Output the (X, Y) coordinate of the center of the cell containing the given text.  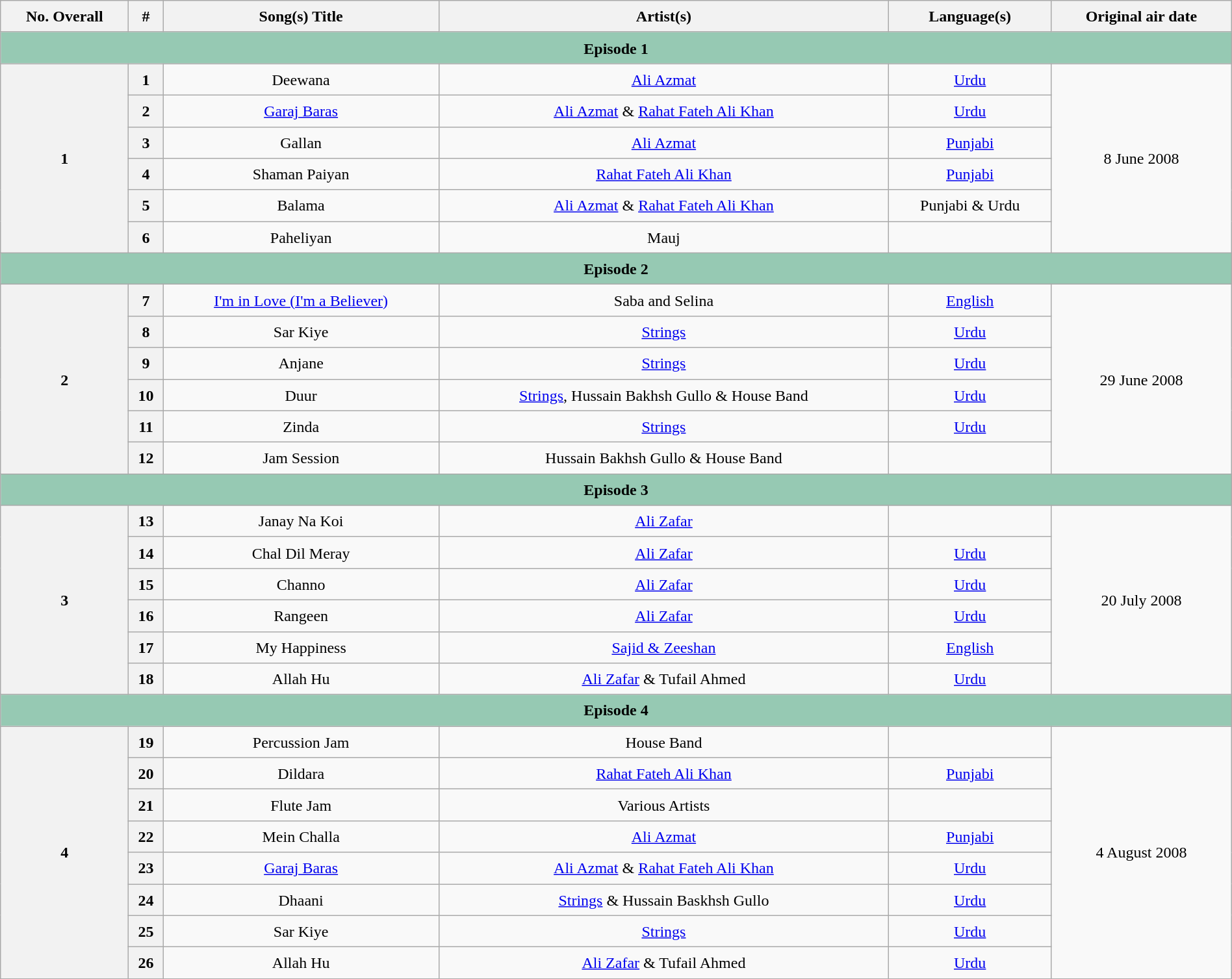
Saba and Selina (664, 300)
No. Overall (65, 17)
23 (146, 868)
19 (146, 742)
15 (146, 585)
12 (146, 459)
22 (146, 837)
House Band (664, 742)
Strings, Hussain Bakhsh Gullo & House Band (664, 395)
Jam Session (301, 459)
Shaman Paiyan (301, 174)
8 (146, 331)
10 (146, 395)
20 July 2008 (1142, 600)
Episode 2 (616, 269)
Song(s) Title (301, 17)
21 (146, 806)
18 (146, 680)
Paheliyan (301, 238)
Gallan (301, 143)
Chal Dil Meray (301, 552)
13 (146, 521)
Zinda (301, 426)
Mauj (664, 238)
Dhaani (301, 899)
24 (146, 899)
Punjabi & Urdu (970, 205)
Flute Jam (301, 806)
4 August 2008 (1142, 852)
Rangeen (301, 616)
17 (146, 647)
Duur (301, 395)
Strings & Hussain Baskhsh Gullo (664, 899)
7 (146, 300)
29 June 2008 (1142, 379)
Language(s) (970, 17)
8 June 2008 (1142, 159)
Percussion Jam (301, 742)
Hussain Bakhsh Gullo & House Band (664, 459)
Sajid & Zeeshan (664, 647)
Anjane (301, 364)
11 (146, 426)
Balama (301, 205)
9 (146, 364)
Episode 1 (616, 48)
I'm in Love (I'm a Believer) (301, 300)
# (146, 17)
Janay Na Koi (301, 521)
Channo (301, 585)
Episode 3 (616, 490)
25 (146, 932)
Mein Challa (301, 837)
Dildara (301, 773)
Artist(s) (664, 17)
Deewana (301, 79)
Various Artists (664, 806)
Original air date (1142, 17)
My Happiness (301, 647)
14 (146, 552)
Episode 4 (616, 711)
6 (146, 238)
16 (146, 616)
20 (146, 773)
5 (146, 205)
26 (146, 963)
